Find where the given text appears and provide that cell's center as [X, Y] coordinate. 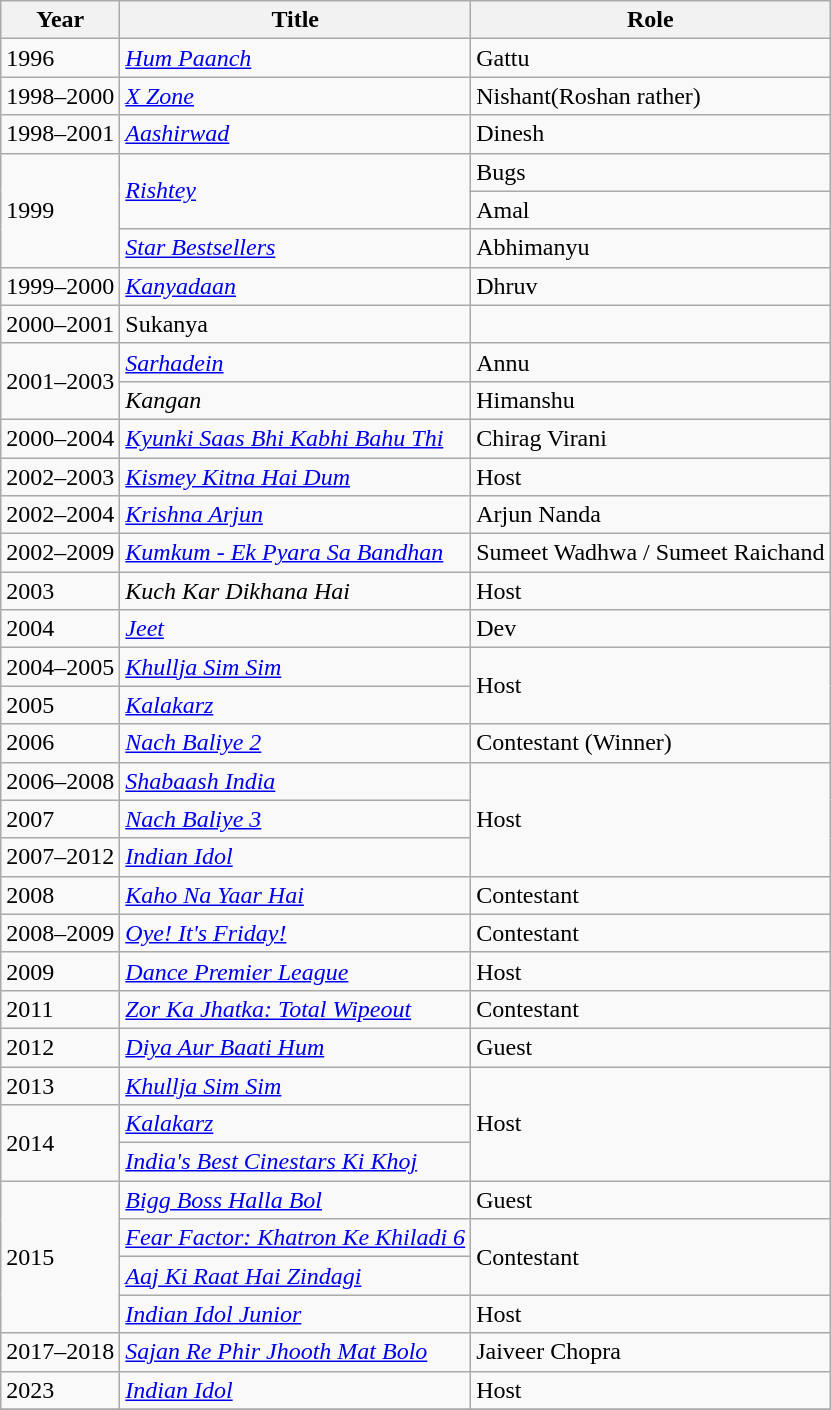
Aaj Ki Raat Hai Zindagi [296, 1276]
Bigg Boss Halla Bol [296, 1200]
Kuch Kar Dikhana Hai [296, 591]
Zor Ka Jhatka: Total Wipeout [296, 1009]
2011 [60, 1009]
2006–2008 [60, 781]
2000–2001 [60, 324]
Krishna Arjun [296, 515]
2005 [60, 705]
Star Bestsellers [296, 248]
Dinesh [650, 134]
1998–2000 [60, 96]
Jeet [296, 629]
Dev [650, 629]
X Zone [296, 96]
Year [60, 20]
Gattu [650, 58]
2004 [60, 629]
India's Best Cinestars Ki Khoj [296, 1162]
Bugs [650, 172]
2013 [60, 1085]
2002–2003 [60, 477]
Contestant (Winner) [650, 743]
Arjun Nanda [650, 515]
Annu [650, 362]
Nach Baliye 3 [296, 819]
2003 [60, 591]
Oye! It's Friday! [296, 933]
Jaiveer Chopra [650, 1352]
Indian Idol Junior [296, 1314]
2023 [60, 1390]
2008–2009 [60, 933]
Kyunki Saas Bhi Kabhi Bahu Thi [296, 438]
2009 [60, 971]
2012 [60, 1047]
1999 [60, 210]
Kanyadaan [296, 286]
Amal [650, 210]
Sukanya [296, 324]
2007 [60, 819]
Role [650, 20]
Diya Aur Baati Hum [296, 1047]
2000–2004 [60, 438]
Shabaash India [296, 781]
Kismey Kitna Hai Dum [296, 477]
1998–2001 [60, 134]
2002–2009 [60, 553]
2004–2005 [60, 667]
2001–2003 [60, 381]
Fear Factor: Khatron Ke Khiladi 6 [296, 1238]
Kangan [296, 400]
Nach Baliye 2 [296, 743]
2002–2004 [60, 515]
2017–2018 [60, 1352]
Aashirwad [296, 134]
Dance Premier League [296, 971]
2007–2012 [60, 857]
Sumeet Wadhwa / Sumeet Raichand [650, 553]
2008 [60, 895]
Chirag Virani [650, 438]
Hum Paanch [296, 58]
2006 [60, 743]
1996 [60, 58]
Abhimanyu [650, 248]
Title [296, 20]
Kaho Na Yaar Hai [296, 895]
Rishtey [296, 191]
Sarhadein [296, 362]
Himanshu [650, 400]
2015 [60, 1257]
2014 [60, 1143]
Nishant(Roshan rather) [650, 96]
1999–2000 [60, 286]
Kumkum - Ek Pyara Sa Bandhan [296, 553]
Dhruv [650, 286]
Sajan Re Phir Jhooth Mat Bolo [296, 1352]
